From the cell containing the given text, extract its center point as [x, y] coordinate. 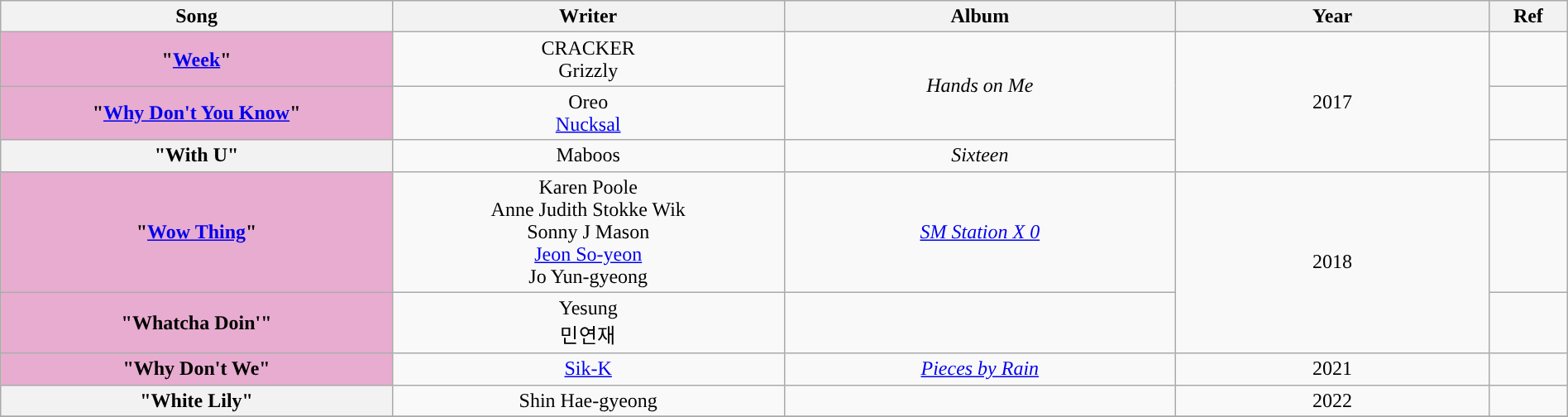
2017 [1333, 102]
Pieces by Rain [980, 369]
"Wow Thing" [197, 232]
2022 [1333, 400]
"White Lily" [197, 400]
OreoNucksal [588, 113]
"Why Don't You Know" [197, 113]
Sik-K [588, 369]
Writer [588, 17]
Hands on Me [980, 86]
Yesung민연재 [588, 323]
CRACKERGrizzly [588, 60]
Shin Hae-gyeong [588, 400]
"Whatcha Doin'" [197, 323]
Maboos [588, 156]
SM Station X 0 [980, 232]
2021 [1333, 369]
Album [980, 17]
Year [1333, 17]
Karen PooleAnne Judith Stokke WikSonny J MasonJeon So-yeonJo Yun-gyeong [588, 232]
Ref [1528, 17]
Song [197, 17]
"Week" [197, 60]
Sixteen [980, 156]
"Why Don't We" [197, 369]
"With U" [197, 156]
2018 [1333, 262]
